Scan for the cell matching the given text and deliver its [x, y] coordinate at center. 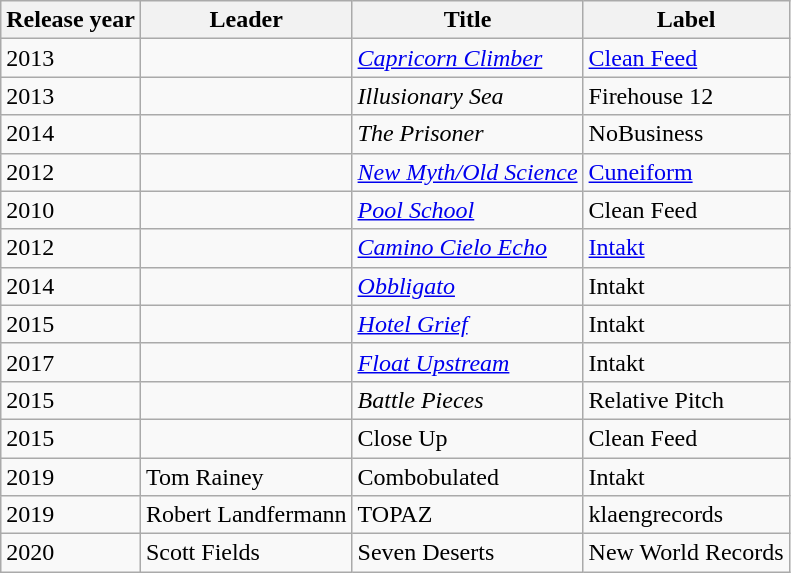
Camino Cielo Echo [468, 248]
Combobulated [468, 477]
New World Records [686, 553]
Scott Fields [246, 553]
2020 [71, 553]
2017 [71, 362]
Label [686, 20]
Title [468, 20]
Leader [246, 20]
Obbligato [468, 286]
Firehouse 12 [686, 96]
Tom Rainey [246, 477]
New Myth/Old Science [468, 172]
Robert Landfermann [246, 515]
Close Up [468, 438]
Hotel Grief [468, 324]
Pool School [468, 210]
Battle Pieces [468, 400]
Capricorn Climber [468, 58]
TOPAZ [468, 515]
Release year [71, 20]
Relative Pitch [686, 400]
Float Upstream [468, 362]
The Prisoner [468, 134]
Seven Deserts [468, 553]
NoBusiness [686, 134]
Illusionary Sea [468, 96]
klaengrecords [686, 515]
Cuneiform [686, 172]
2010 [71, 210]
